Output the [X, Y] coordinate of the center of the cell containing the given text.  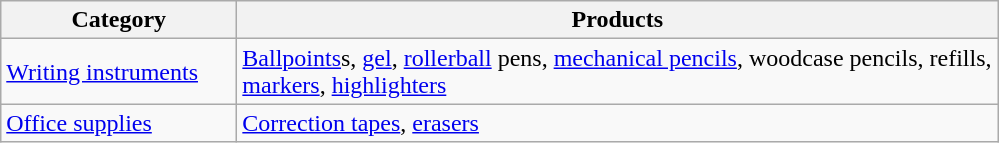
Office supplies [119, 123]
Ballpointss, gel, rollerball pens, mechanical pencils, woodcase pencils, refills, markers, highlighters [618, 72]
Category [119, 20]
Products [618, 20]
Writing instruments [119, 72]
Correction tapes, erasers [618, 123]
